Return the [X, Y] coordinate for the center point of the cell that contains the specified text.  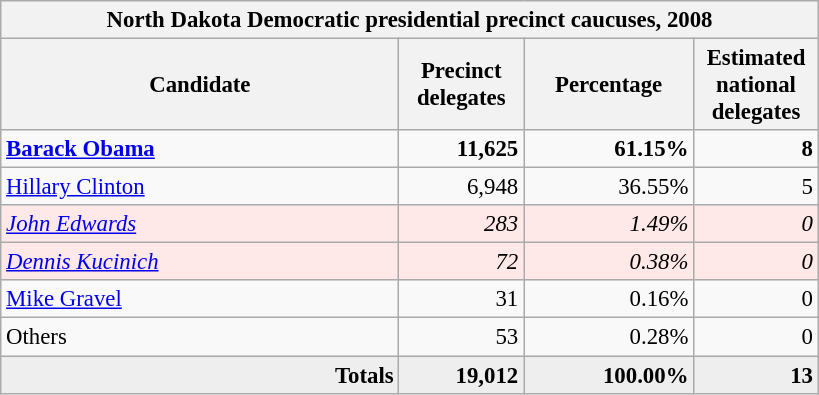
Totals [200, 375]
283 [462, 224]
72 [462, 262]
0.28% [609, 337]
Mike Gravel [200, 299]
31 [462, 299]
North Dakota Democratic presidential precinct caucuses, 2008 [410, 20]
36.55% [609, 187]
0.16% [609, 299]
John Edwards [200, 224]
Others [200, 337]
Percentage [609, 85]
5 [756, 187]
Precinct delegates [462, 85]
13 [756, 375]
Estimated national delegates [756, 85]
Barack Obama [200, 149]
11,625 [462, 149]
53 [462, 337]
Hillary Clinton [200, 187]
Candidate [200, 85]
0.38% [609, 262]
1.49% [609, 224]
19,012 [462, 375]
100.00% [609, 375]
6,948 [462, 187]
8 [756, 149]
61.15% [609, 149]
Dennis Kucinich [200, 262]
